Provide the [X, Y] coordinate of the cell's center where the given text is located.  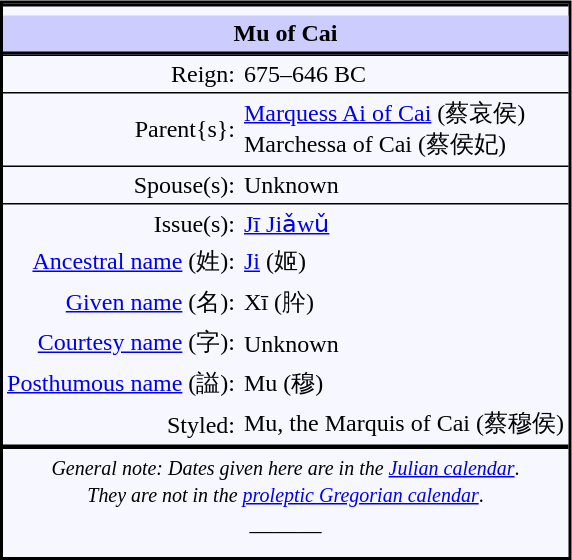
Mu (穆) [404, 384]
Styled: [122, 424]
Mu, the Marquis of Cai (蔡穆侯) [404, 424]
Spouse(s): [122, 185]
Xī (肸) [404, 302]
Mu of Cai [286, 36]
Reign: [122, 73]
Posthumous name (謚): [122, 384]
Parent{s}: [122, 129]
Marquess Ai of Cai (蔡哀侯) Marchessa of Cai (蔡侯妃) [404, 129]
General note: Dates given here are in the Julian calendar.They are not in the proleptic Gregorian calendar. [286, 478]
Issue(s): [122, 222]
Ancestral name (姓): [122, 262]
Ji (姬) [404, 262]
675–646 BC [404, 73]
Courtesy name (字): [122, 343]
——— [286, 530]
Given name (名): [122, 302]
Jī Jiǎwǔ [404, 222]
